Search for the cell housing the specified text and yield its (X, Y) center coordinate. 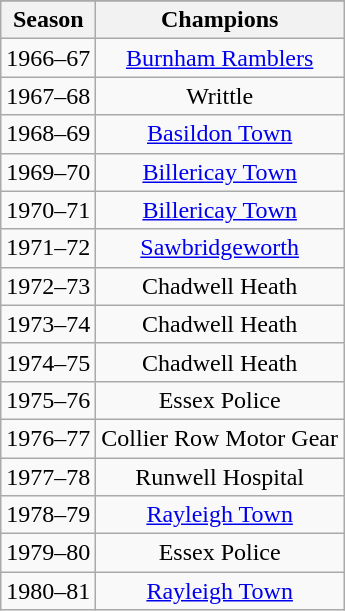
Basildon Town (220, 134)
1979–80 (48, 553)
1980–81 (48, 591)
Champions (220, 20)
1967–68 (48, 96)
Writtle (220, 96)
1973–74 (48, 324)
1977–78 (48, 477)
1975–76 (48, 400)
1969–70 (48, 172)
1971–72 (48, 248)
1968–69 (48, 134)
Sawbridgeworth (220, 248)
1972–73 (48, 286)
1976–77 (48, 438)
Runwell Hospital (220, 477)
1974–75 (48, 362)
1970–71 (48, 210)
Season (48, 20)
1966–67 (48, 58)
Collier Row Motor Gear (220, 438)
Burnham Ramblers (220, 58)
1978–79 (48, 515)
